Extract the [X, Y] coordinate from the center of the cell holding the provided text.  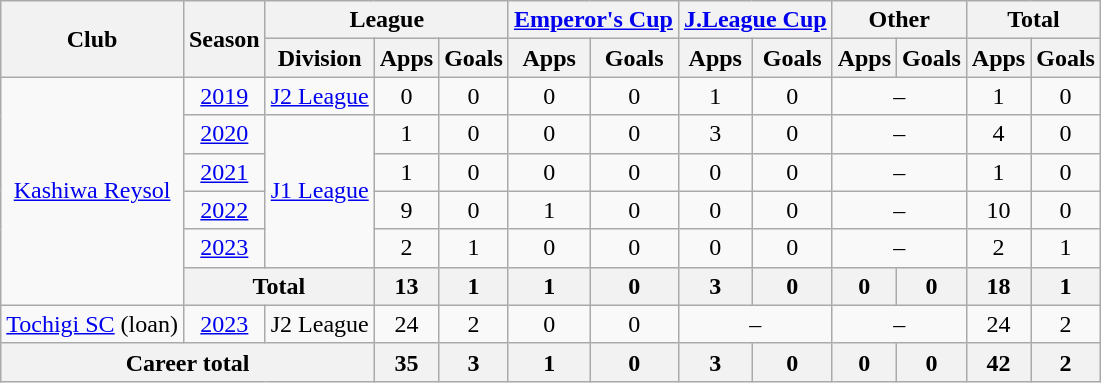
9 [406, 210]
13 [406, 286]
42 [998, 362]
J.League Cup [755, 20]
2021 [224, 172]
18 [998, 286]
Kashiwa Reysol [92, 191]
2022 [224, 210]
Career total [188, 362]
Other [899, 20]
2020 [224, 134]
35 [406, 362]
Division [320, 58]
2019 [224, 96]
Tochigi SC (loan) [92, 324]
Season [224, 39]
J1 League [320, 191]
Emperor's Cup [593, 20]
4 [998, 134]
League [386, 20]
10 [998, 210]
Club [92, 39]
